Capture the cell that displays the provided text and extract its (X, Y) central coordinate. 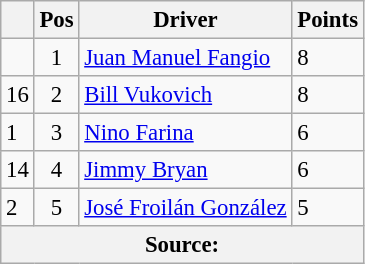
14 (18, 170)
Jimmy Bryan (186, 170)
Points (328, 20)
José Froilán González (186, 208)
Nino Farina (186, 133)
Source: (182, 245)
4 (56, 170)
Juan Manuel Fangio (186, 58)
16 (18, 95)
3 (56, 133)
Pos (56, 20)
Driver (186, 20)
Bill Vukovich (186, 95)
